Find where the given text appears and provide that cell's center as (x, y) coordinate. 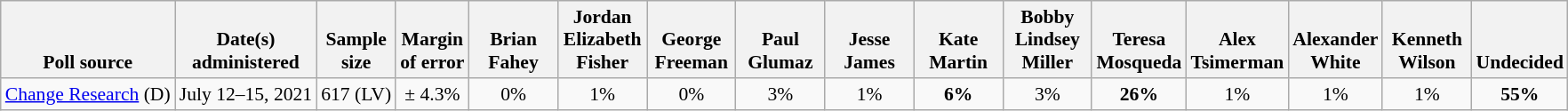
Samplesize (356, 39)
617 (LV) (356, 94)
KennethWilson (1427, 39)
GeorgeFreeman (692, 39)
TeresaMosqueda (1139, 39)
± 4.3% (432, 94)
JesseJames (869, 39)
55% (1519, 94)
Poll source (88, 39)
July 12–15, 2021 (245, 94)
JordanElizabethFisher (603, 39)
KateMartin (958, 39)
Change Research (D) (88, 94)
6% (958, 94)
AlexanderWhite (1335, 39)
BobbyLindseyMiller (1047, 39)
Date(s)administered (245, 39)
BrianFahey (513, 39)
AlexTsimerman (1237, 39)
PaulGlumaz (780, 39)
Marginof error (432, 39)
Undecided (1519, 39)
26% (1139, 94)
